Detect which cell encompasses the target text, then output its [x, y] center coordinate. 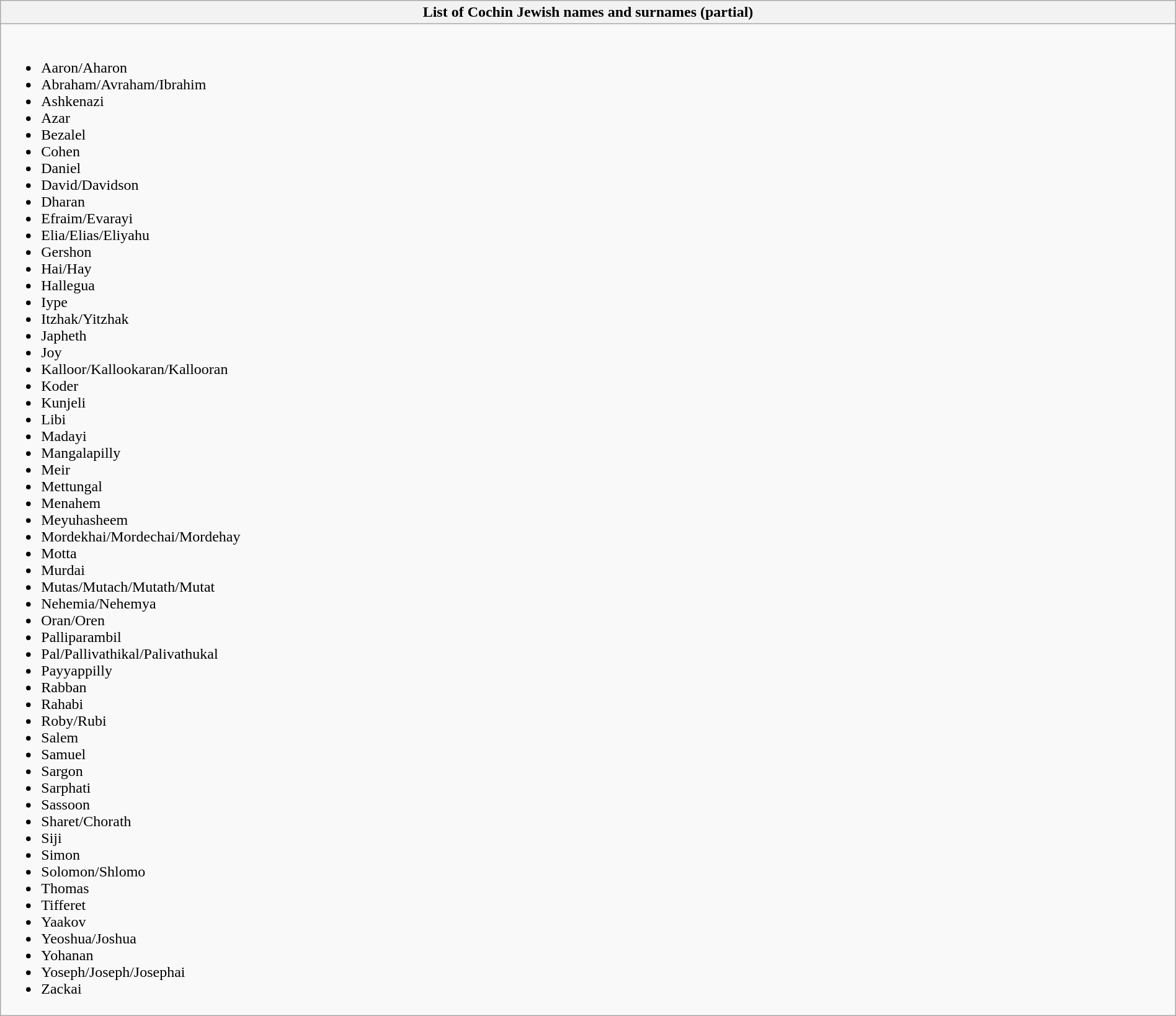
List of Cochin Jewish names and surnames (partial) [588, 12]
